Scan for the cell matching the given text and deliver its [X, Y] coordinate at center. 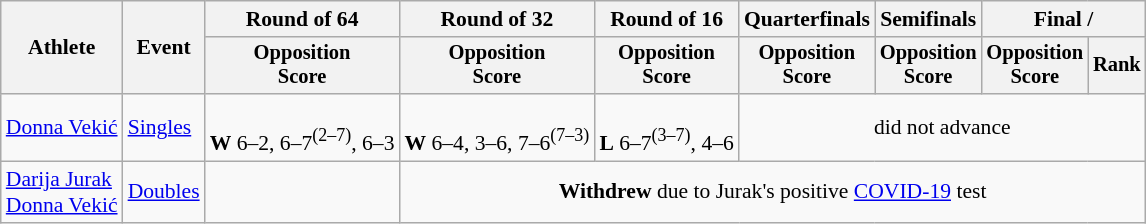
W 6–4, 3–6, 7–6(7–3) [496, 128]
Rank [1117, 66]
Singles [164, 128]
Athlete [62, 48]
Round of 64 [302, 19]
Round of 32 [496, 19]
Semifinals [928, 19]
L 6–7(3–7), 4–6 [666, 128]
Round of 16 [666, 19]
did not advance [942, 128]
Darija JurakDonna Vekić [62, 192]
Event [164, 48]
W 6–2, 6–7(2–7), 6–3 [302, 128]
Withdrew due to Jurak's positive COVID-19 test [772, 192]
Final / [1063, 19]
Doubles [164, 192]
Donna Vekić [62, 128]
Quarterfinals [807, 19]
